Find where the given text appears and provide that cell's center as (x, y) coordinate. 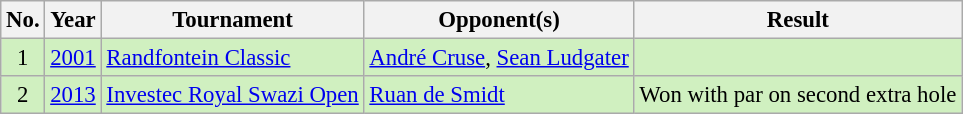
Ruan de Smidt (499, 95)
Randfontein Classic (232, 58)
1 (23, 58)
Year (73, 20)
André Cruse, Sean Ludgater (499, 58)
Result (798, 20)
Tournament (232, 20)
2013 (73, 95)
Won with par on second extra hole (798, 95)
Opponent(s) (499, 20)
2 (23, 95)
Investec Royal Swazi Open (232, 95)
No. (23, 20)
2001 (73, 58)
